Identify which cell holds the provided text, then report its (x, y) central coordinate. 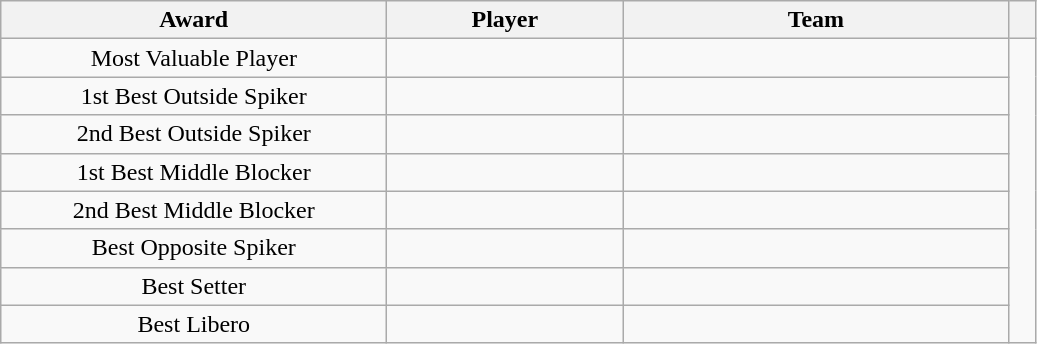
Best Libero (194, 324)
1st Best Outside Spiker (194, 96)
1st Best Middle Blocker (194, 172)
2nd Best Middle Blocker (194, 210)
2nd Best Outside Spiker (194, 134)
Player (505, 20)
Most Valuable Player (194, 58)
Best Opposite Spiker (194, 248)
Best Setter (194, 286)
Team (816, 20)
Award (194, 20)
